Capture the cell that displays the provided text and extract its [x, y] central coordinate. 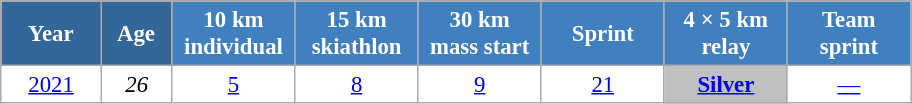
Team sprint [848, 34]
15 km skiathlon [356, 34]
Year [52, 34]
— [848, 85]
8 [356, 85]
26 [136, 85]
Age [136, 34]
Sprint [602, 34]
Silver [726, 85]
2021 [52, 85]
5 [234, 85]
9 [480, 85]
21 [602, 85]
4 × 5 km relay [726, 34]
30 km mass start [480, 34]
10 km individual [234, 34]
